Locate the cell with the specified text and output its (X, Y) center coordinate. 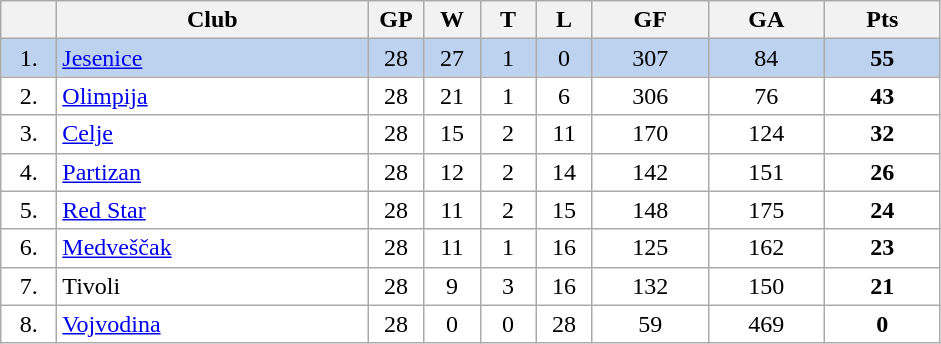
306 (650, 96)
43 (882, 96)
59 (650, 324)
2. (29, 96)
26 (882, 172)
8. (29, 324)
4. (29, 172)
132 (650, 286)
151 (766, 172)
150 (766, 286)
3. (29, 134)
162 (766, 248)
23 (882, 248)
W (452, 20)
9 (452, 286)
125 (650, 248)
Celje (212, 134)
12 (452, 172)
6 (564, 96)
148 (650, 210)
Club (212, 20)
T (508, 20)
Pts (882, 20)
Tivoli (212, 286)
5. (29, 210)
Jesenice (212, 58)
24 (882, 210)
55 (882, 58)
307 (650, 58)
3 (508, 286)
6. (29, 248)
175 (766, 210)
142 (650, 172)
1. (29, 58)
GA (766, 20)
GF (650, 20)
469 (766, 324)
7. (29, 286)
14 (564, 172)
32 (882, 134)
GP (396, 20)
L (564, 20)
Red Star (212, 210)
Medveščak (212, 248)
Partizan (212, 172)
Vojvodina (212, 324)
124 (766, 134)
170 (650, 134)
27 (452, 58)
76 (766, 96)
Olimpija (212, 96)
84 (766, 58)
